Locate the cell with the specified text and output its (X, Y) center coordinate. 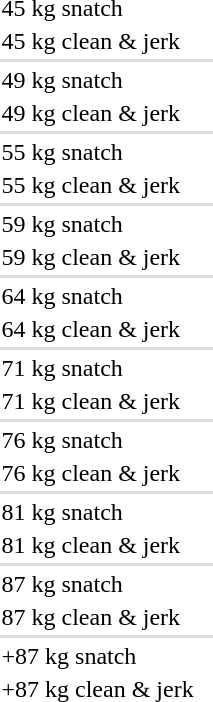
49 kg clean & jerk (98, 113)
76 kg clean & jerk (98, 473)
71 kg snatch (98, 368)
81 kg clean & jerk (98, 545)
59 kg clean & jerk (98, 257)
87 kg clean & jerk (98, 617)
55 kg clean & jerk (98, 185)
76 kg snatch (98, 440)
64 kg snatch (98, 296)
+87 kg snatch (98, 656)
55 kg snatch (98, 152)
45 kg clean & jerk (98, 41)
49 kg snatch (98, 80)
64 kg clean & jerk (98, 329)
71 kg clean & jerk (98, 401)
81 kg snatch (98, 512)
87 kg snatch (98, 584)
59 kg snatch (98, 224)
